Determine the [x, y] coordinate at the center of the cell enclosing the given text.  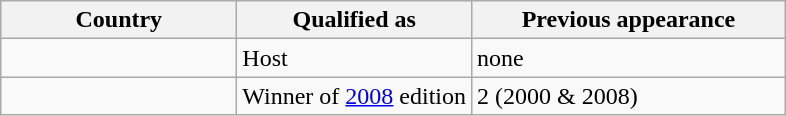
2 (2000 & 2008) [629, 96]
Qualified as [354, 20]
Country [119, 20]
Winner of 2008 edition [354, 96]
Previous appearance [629, 20]
Host [354, 58]
none [629, 58]
